Return (x, y) of the center of cell containing provided text 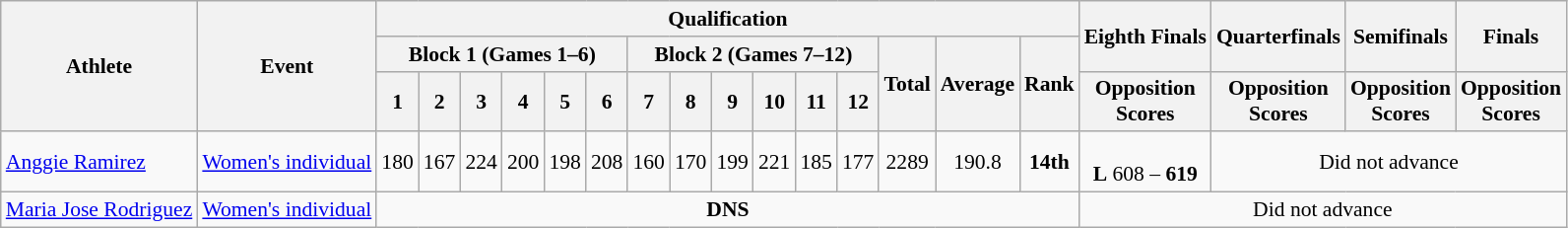
Maria Jose Rodriguez (99, 210)
Athlete (99, 66)
170 (691, 162)
Average (977, 85)
10 (774, 101)
Event (287, 66)
Quarterfinals (1278, 36)
11 (816, 101)
198 (565, 162)
180 (398, 162)
160 (648, 162)
Block 2 (Games 7–12) (752, 54)
Total (906, 85)
3 (481, 101)
5 (565, 101)
185 (816, 162)
Anggie Ramirez (99, 162)
Semifinals (1401, 36)
L 608 – 619 (1145, 162)
208 (607, 162)
4 (524, 101)
12 (859, 101)
14th (1050, 162)
199 (733, 162)
200 (524, 162)
8 (691, 101)
6 (607, 101)
Qualification (727, 19)
167 (439, 162)
7 (648, 101)
Finals (1511, 36)
Block 1 (Games 1–6) (502, 54)
2289 (906, 162)
221 (774, 162)
9 (733, 101)
Rank (1050, 85)
224 (481, 162)
190.8 (977, 162)
1 (398, 101)
Eighth Finals (1145, 36)
177 (859, 162)
DNS (727, 210)
2 (439, 101)
